Output the [x, y] coordinate of the center of the cell containing the given text.  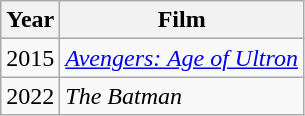
Year [30, 20]
Avengers: Age of Ultron [182, 58]
Film [182, 20]
2015 [30, 58]
The Batman [182, 96]
2022 [30, 96]
